Capture the cell that displays the provided text and extract its [X, Y] central coordinate. 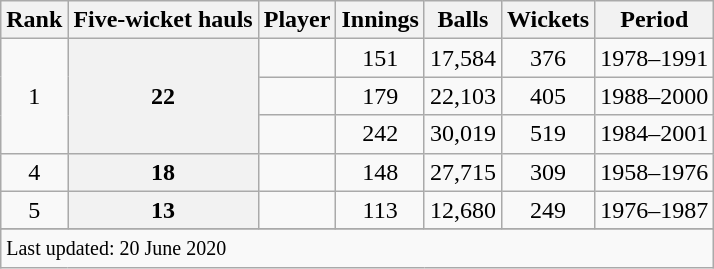
27,715 [462, 172]
151 [380, 58]
309 [548, 172]
148 [380, 172]
22 [163, 96]
1976–1987 [654, 210]
1958–1976 [654, 172]
Player [297, 20]
Five-wicket hauls [163, 20]
18 [163, 172]
22,103 [462, 96]
1984–2001 [654, 134]
1 [34, 96]
179 [380, 96]
5 [34, 210]
1978–1991 [654, 58]
17,584 [462, 58]
13 [163, 210]
242 [380, 134]
30,019 [462, 134]
Rank [34, 20]
Last updated: 20 June 2020 [358, 248]
Period [654, 20]
1988–2000 [654, 96]
405 [548, 96]
Wickets [548, 20]
113 [380, 210]
519 [548, 134]
Balls [462, 20]
12,680 [462, 210]
4 [34, 172]
376 [548, 58]
Innings [380, 20]
249 [548, 210]
